Find where the given text appears and provide that cell's center as (X, Y) coordinate. 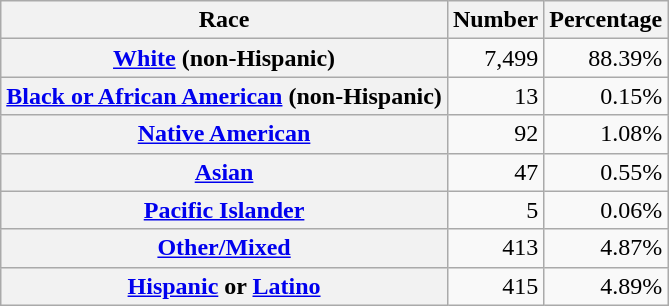
Number (495, 20)
13 (495, 96)
Race (224, 20)
4.87% (606, 248)
92 (495, 134)
Black or African American (non-Hispanic) (224, 96)
0.06% (606, 210)
4.89% (606, 286)
413 (495, 248)
Pacific Islander (224, 210)
7,499 (495, 58)
0.15% (606, 96)
Other/Mixed (224, 248)
5 (495, 210)
Hispanic or Latino (224, 286)
0.55% (606, 172)
88.39% (606, 58)
Percentage (606, 20)
1.08% (606, 134)
415 (495, 286)
Asian (224, 172)
47 (495, 172)
White (non-Hispanic) (224, 58)
Native American (224, 134)
